From the cell containing the given text, extract its center point as (x, y) coordinate. 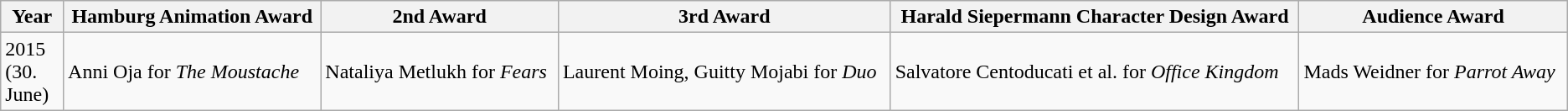
Nataliya Metlukh for Fears (440, 71)
Mads Weidner for Parrot Away (1433, 71)
Harald Siepermann Character Design Award (1095, 17)
Anni Oja for The Moustache (193, 71)
3rd Award (724, 17)
Audience Award (1433, 17)
Year (32, 17)
Salvatore Centoducati et al. for Office Kingdom (1095, 71)
Hamburg Animation Award (193, 17)
2nd Award (440, 17)
2015 (30. June) (32, 71)
Laurent Moing, Guitty Mojabi for Duo (724, 71)
